Output the (X, Y) coordinate of the center of the cell containing the given text.  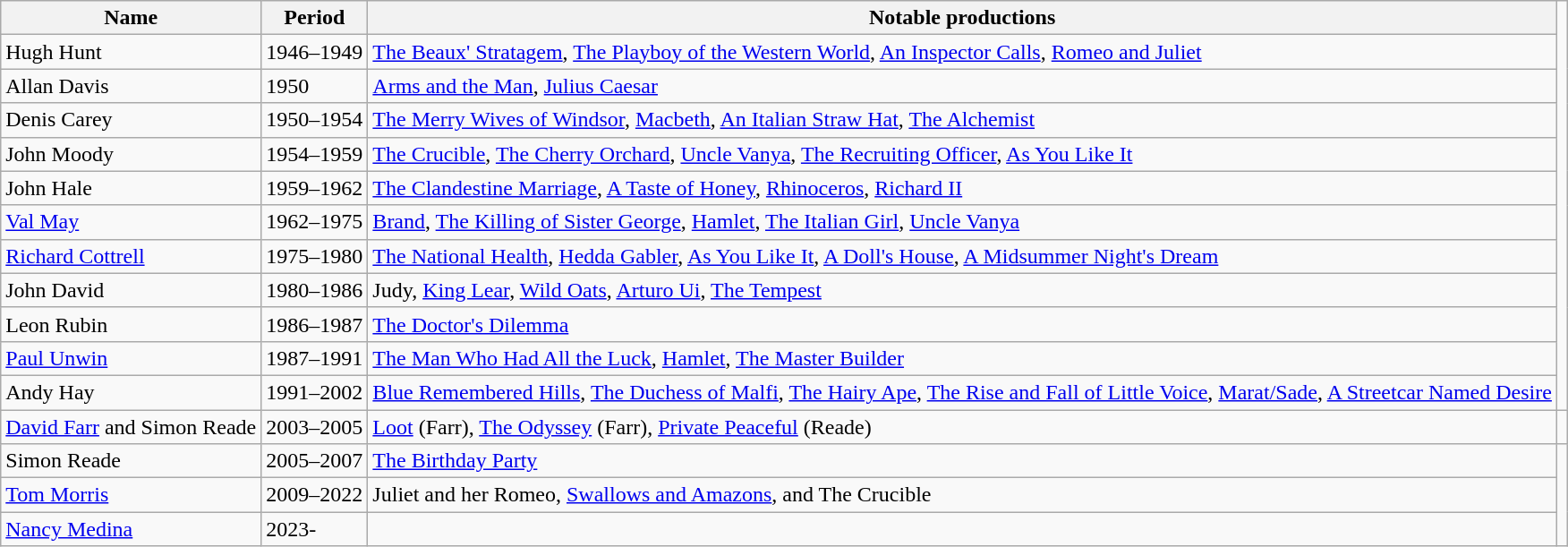
1959–1962 (315, 188)
The Doctor's Dilemma (963, 324)
The Crucible, The Cherry Orchard, Uncle Vanya, The Recruiting Officer, As You Like It (963, 154)
The Merry Wives of Windsor, Macbeth, An Italian Straw Hat, The Alchemist (963, 120)
1975–1980 (315, 256)
Leon Rubin (131, 324)
Notable productions (963, 18)
2005–2007 (315, 461)
Allan Davis (131, 86)
Brand, The Killing of Sister George, Hamlet, The Italian Girl, Uncle Vanya (963, 222)
1987–1991 (315, 358)
John David (131, 290)
The National Health, Hedda Gabler, As You Like It, A Doll's House, A Midsummer Night's Dream (963, 256)
The Clandestine Marriage, A Taste of Honey, Rhinoceros, Richard II (963, 188)
1991–2002 (315, 392)
Name (131, 18)
Nancy Medina (131, 529)
Blue Remembered Hills, The Duchess of Malfi, The Hairy Ape, The Rise and Fall of Little Voice, Marat/Sade, A Streetcar Named Desire (963, 392)
Paul Unwin (131, 358)
1950–1954 (315, 120)
2009–2022 (315, 495)
Judy, King Lear, Wild Oats, Arturo Ui, The Tempest (963, 290)
The Beaux' Stratagem, The Playboy of the Western World, An Inspector Calls, Romeo and Juliet (963, 52)
Hugh Hunt (131, 52)
2023- (315, 529)
Richard Cottrell (131, 256)
The Birthday Party (963, 461)
Loot (Farr), The Odyssey (Farr), Private Peaceful (Reade) (963, 427)
Juliet and her Romeo, Swallows and Amazons, and The Crucible (963, 495)
Denis Carey (131, 120)
1986–1987 (315, 324)
Arms and the Man, Julius Caesar (963, 86)
David Farr and Simon Reade (131, 427)
1950 (315, 86)
1980–1986 (315, 290)
Period (315, 18)
Andy Hay (131, 392)
Simon Reade (131, 461)
1954–1959 (315, 154)
The Man Who Had All the Luck, Hamlet, The Master Builder (963, 358)
1946–1949 (315, 52)
Val May (131, 222)
1962–1975 (315, 222)
2003–2005 (315, 427)
John Hale (131, 188)
Tom Morris (131, 495)
John Moody (131, 154)
